Return the [X, Y] coordinate for the center point of the cell that contains the specified text.  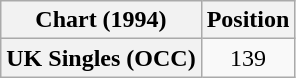
UK Singles (OCC) [101, 58]
139 [248, 58]
Position [248, 20]
Chart (1994) [101, 20]
